For the text-containing cell, return its midpoint in [x, y] coordinate format. 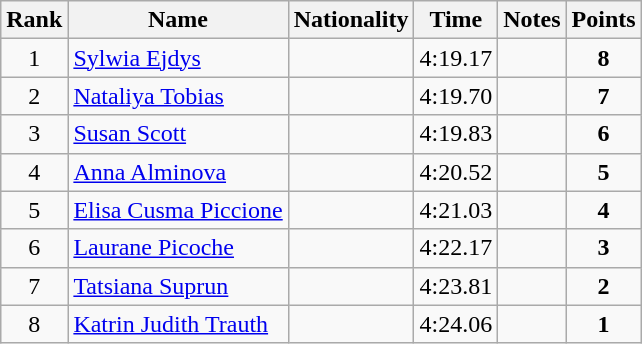
Elisa Cusma Piccione [178, 210]
Time [456, 20]
4:19.83 [456, 134]
Notes [532, 20]
Tatsiana Suprun [178, 286]
Sylwia Ejdys [178, 58]
4:24.06 [456, 324]
4:19.17 [456, 58]
Rank [34, 20]
4:19.70 [456, 96]
Points [604, 20]
Susan Scott [178, 134]
4:20.52 [456, 172]
Nationality [351, 20]
Anna Alminova [178, 172]
Laurane Picoche [178, 248]
4:22.17 [456, 248]
Name [178, 20]
4:21.03 [456, 210]
Katrin Judith Trauth [178, 324]
Nataliya Tobias [178, 96]
4:23.81 [456, 286]
